Locate the cell with the specified text and output its (x, y) center coordinate. 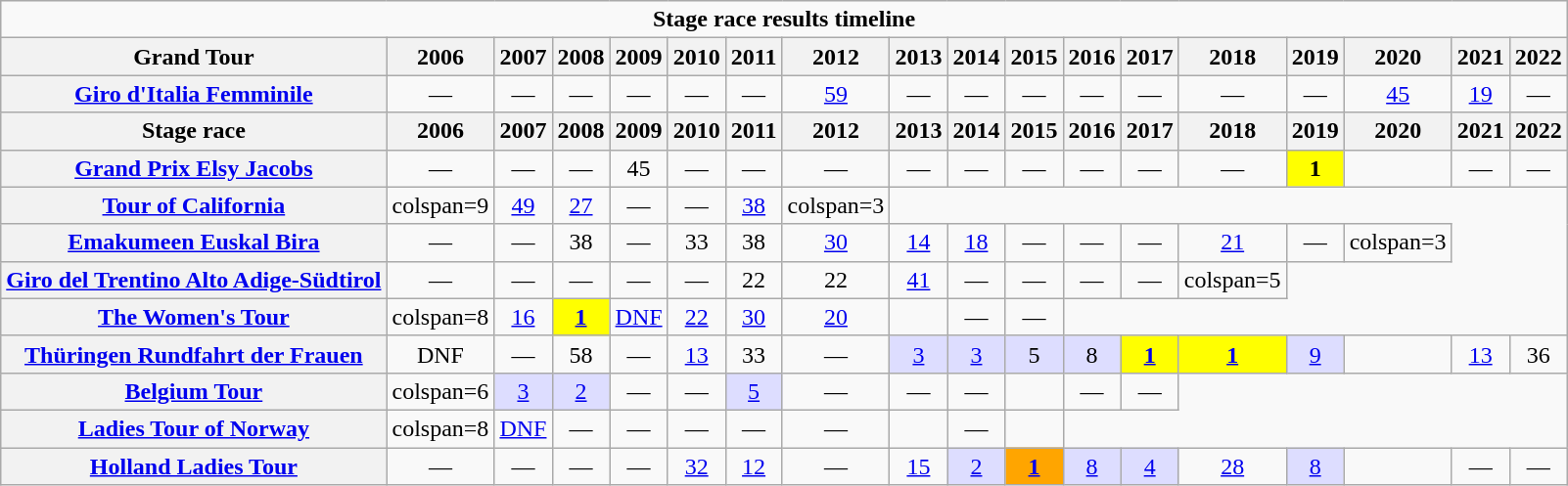
58 (581, 354)
colspan=5 (1232, 280)
Giro d'Italia Femminile (194, 94)
59 (836, 94)
Stage race (194, 131)
16 (523, 317)
Belgium Tour (194, 391)
18 (977, 243)
20 (836, 317)
49 (523, 205)
19 (1480, 94)
28 (1232, 466)
Emakumeen Euskal Bira (194, 243)
Holland Ladies Tour (194, 466)
Grand Prix Elsy Jacobs (194, 168)
15 (918, 466)
Thüringen Rundfahrt der Frauen (194, 354)
21 (1232, 243)
Tour of California (194, 205)
colspan=6 (440, 391)
Grand Tour (194, 57)
4 (1149, 466)
14 (918, 243)
colspan=9 (440, 205)
36 (1539, 354)
The Women's Tour (194, 317)
12 (754, 466)
Giro del Trentino Alto Adige-Südtirol (194, 280)
Stage race results timeline (784, 20)
9 (1315, 354)
27 (581, 205)
32 (697, 466)
Ladies Tour of Norway (194, 428)
41 (918, 280)
